Extract the (x, y) coordinate from the center of the cell holding the provided text.  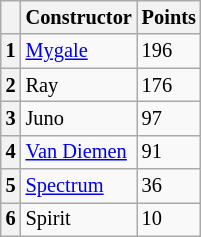
1 (11, 51)
Spectrum (79, 186)
4 (11, 152)
196 (169, 51)
91 (169, 152)
3 (11, 118)
176 (169, 85)
10 (169, 219)
5 (11, 186)
Spirit (79, 219)
Juno (79, 118)
Constructor (79, 17)
6 (11, 219)
36 (169, 186)
Ray (79, 85)
Mygale (79, 51)
Points (169, 17)
97 (169, 118)
2 (11, 85)
Van Diemen (79, 152)
